For the text-containing cell, return its midpoint in (x, y) coordinate format. 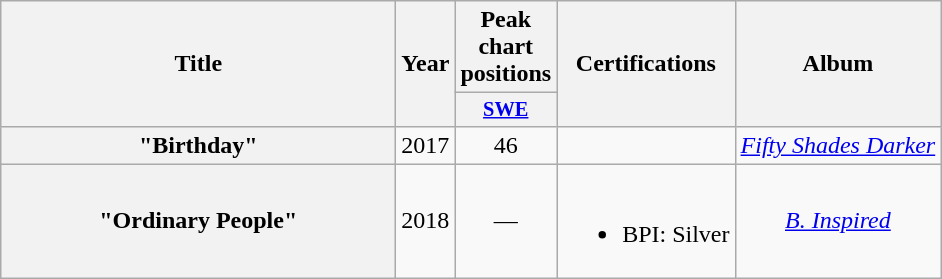
Fifty Shades Darker (838, 145)
46 (506, 145)
B. Inspired (838, 222)
2017 (426, 145)
SWE (506, 110)
"Ordinary People" (198, 222)
"Birthday" (198, 145)
— (506, 222)
Album (838, 64)
Year (426, 64)
Certifications (646, 64)
BPI: Silver (646, 222)
2018 (426, 222)
Title (198, 64)
Peak chart positions (506, 47)
